Pinpoint the cell where the given text exists, returning its (x, y) midpoint coordinate. 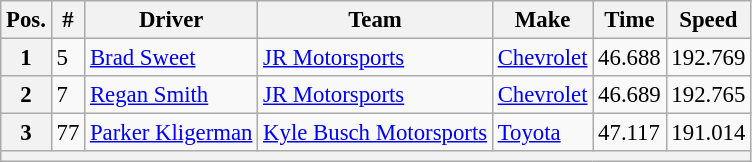
192.769 (708, 58)
Regan Smith (172, 95)
192.765 (708, 95)
1 (26, 58)
7 (68, 95)
Driver (172, 20)
46.688 (630, 58)
77 (68, 133)
Make (542, 20)
Team (376, 20)
# (68, 20)
Speed (708, 20)
3 (26, 133)
Pos. (26, 20)
191.014 (708, 133)
47.117 (630, 133)
Parker Kligerman (172, 133)
Toyota (542, 133)
Time (630, 20)
Brad Sweet (172, 58)
Kyle Busch Motorsports (376, 133)
2 (26, 95)
46.689 (630, 95)
5 (68, 58)
